Identify which cell holds the provided text, then report its (x, y) central coordinate. 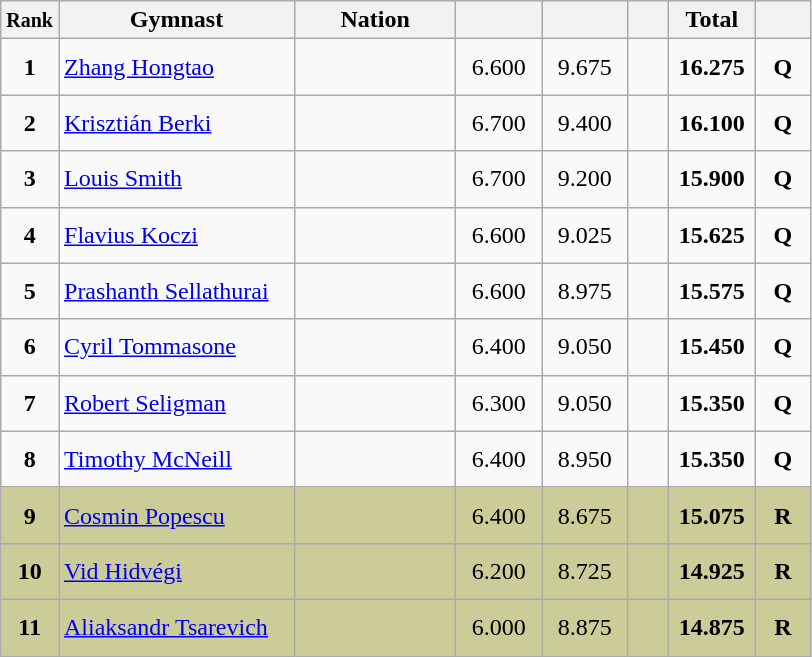
Aliaksandr Tsarevich (176, 627)
16.100 (712, 123)
9.025 (585, 235)
11 (30, 627)
Cyril Tommasone (176, 347)
15.575 (712, 291)
2 (30, 123)
8.675 (585, 515)
Prashanth Sellathurai (176, 291)
6.200 (499, 571)
8 (30, 459)
15.450 (712, 347)
14.925 (712, 571)
9.675 (585, 67)
9.200 (585, 179)
7 (30, 403)
Total (712, 20)
4 (30, 235)
1 (30, 67)
8.950 (585, 459)
8.725 (585, 571)
Krisztián Berki (176, 123)
15.075 (712, 515)
5 (30, 291)
Louis Smith (176, 179)
3 (30, 179)
Cosmin Popescu (176, 515)
Flavius Koczi (176, 235)
8.975 (585, 291)
6 (30, 347)
Nation (376, 20)
9.400 (585, 123)
9 (30, 515)
Vid Hidvégi (176, 571)
Zhang Hongtao (176, 67)
6.300 (499, 403)
10 (30, 571)
16.275 (712, 67)
Rank (30, 20)
Robert Seligman (176, 403)
6.000 (499, 627)
15.900 (712, 179)
Timothy McNeill (176, 459)
15.625 (712, 235)
14.875 (712, 627)
Gymnast (176, 20)
8.875 (585, 627)
